Detect which cell encompasses the target text, then output its (x, y) center coordinate. 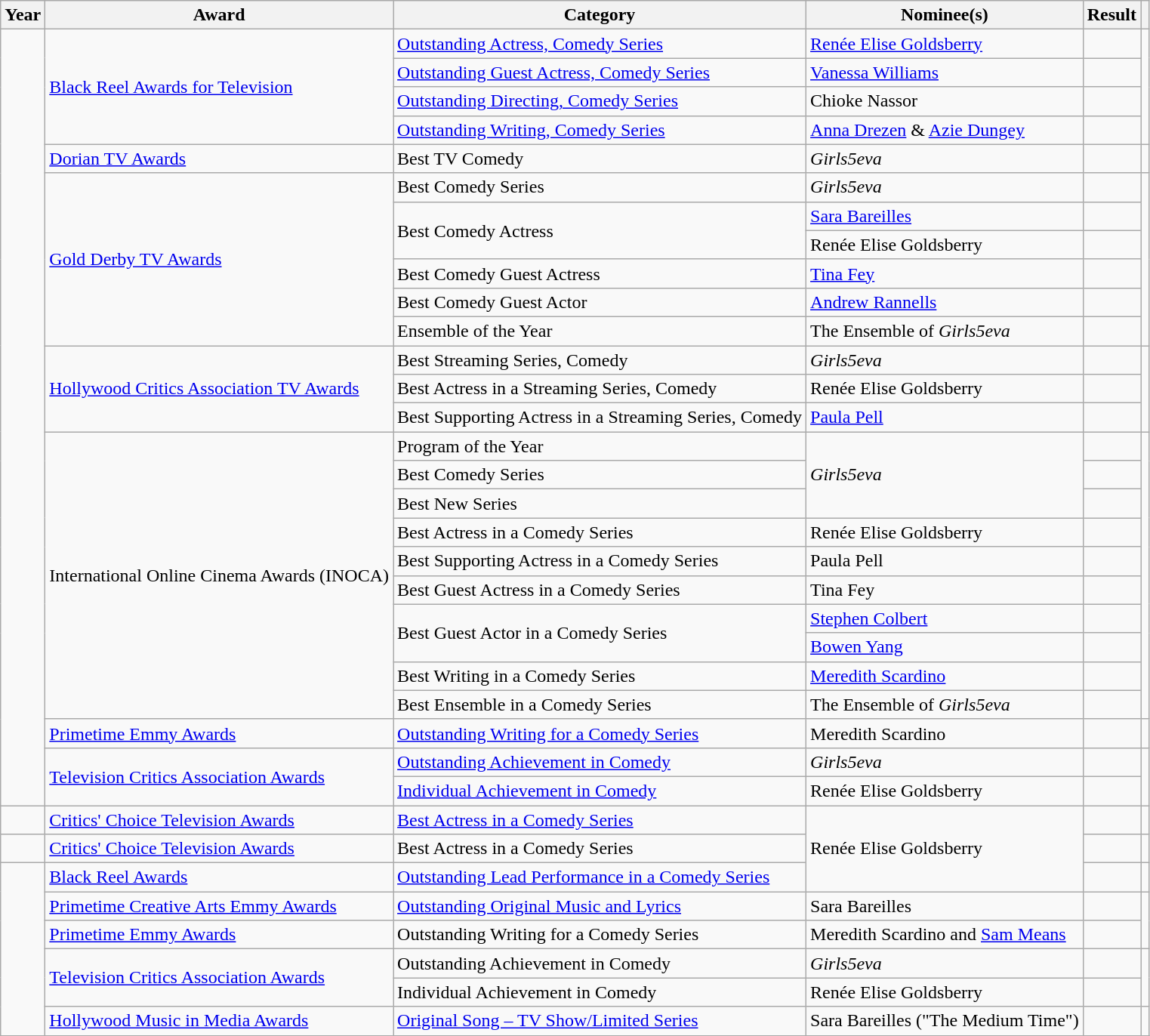
Best Comedy Actress (600, 230)
Black Reel Awards (219, 877)
Best New Series (600, 504)
Bowen Yang (945, 647)
Best Comedy Guest Actress (600, 273)
Vanessa Williams (945, 72)
Meredith Scardino and Sam Means (945, 935)
Best Supporting Actress in a Comedy Series (600, 561)
Best Guest Actress in a Comedy Series (600, 590)
Best Comedy Guest Actor (600, 302)
Black Reel Awards for Television (219, 87)
Best Writing in a Comedy Series (600, 676)
Outstanding Directing, Comedy Series (600, 101)
Best Ensemble in a Comedy Series (600, 705)
Outstanding Guest Actress, Comedy Series (600, 72)
Best Actress in a Streaming Series, Comedy (600, 389)
Primetime Creative Arts Emmy Awards (219, 906)
Outstanding Original Music and Lyrics (600, 906)
Outstanding Writing, Comedy Series (600, 130)
Nominee(s) (945, 15)
International Online Cinema Awards (INOCA) (219, 575)
Dorian TV Awards (219, 159)
Best Guest Actor in a Comedy Series (600, 633)
Gold Derby TV Awards (219, 259)
Result (1111, 15)
Year (23, 15)
Stephen Colbert (945, 618)
Best TV Comedy (600, 159)
Best Supporting Actress in a Streaming Series, Comedy (600, 418)
Hollywood Critics Association TV Awards (219, 389)
Andrew Rannells (945, 302)
Ensemble of the Year (600, 331)
Sara Bareilles ("The Medium Time") (945, 1021)
Chioke Nassor (945, 101)
Original Song – TV Show/Limited Series (600, 1021)
Anna Drezen & Azie Dungey (945, 130)
Program of the Year (600, 446)
Award (219, 15)
Hollywood Music in Media Awards (219, 1021)
Category (600, 15)
Outstanding Actress, Comedy Series (600, 44)
Outstanding Lead Performance in a Comedy Series (600, 877)
Best Streaming Series, Comedy (600, 360)
